Scan for the cell matching the given text and deliver its [X, Y] coordinate at center. 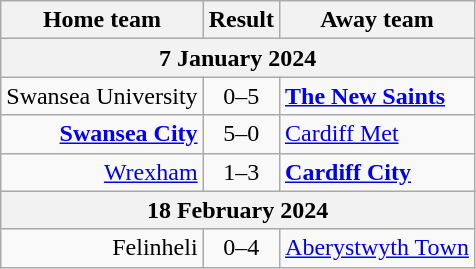
0–5 [241, 96]
Cardiff City [378, 172]
The New Saints [378, 96]
Result [241, 20]
Swansea City [102, 134]
Wrexham [102, 172]
Aberystwyth Town [378, 248]
1–3 [241, 172]
Swansea University [102, 96]
5–0 [241, 134]
Felinheli [102, 248]
Cardiff Met [378, 134]
7 January 2024 [238, 58]
Away team [378, 20]
18 February 2024 [238, 210]
Home team [102, 20]
0–4 [241, 248]
